Scan for the cell matching the given text and deliver its (x, y) coordinate at center. 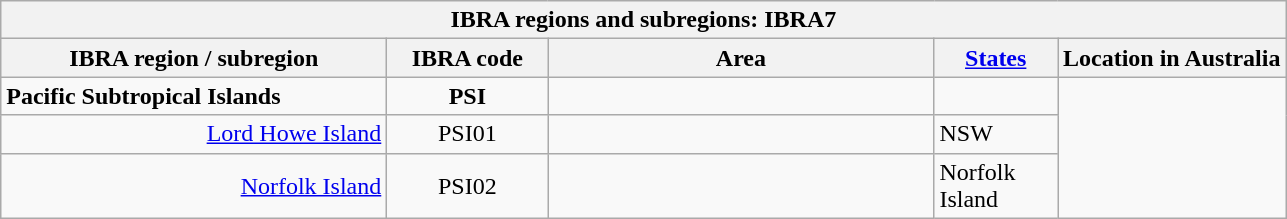
Area (741, 58)
PSI02 (468, 186)
Pacific Subtropical Islands (194, 96)
IBRA region / subregion (194, 58)
IBRA regions and subregions: IBRA7 (644, 20)
Lord Howe Island (194, 134)
States (996, 58)
PSI (468, 96)
Location in Australia (1172, 58)
IBRA code (468, 58)
NSW (996, 134)
PSI01 (468, 134)
